Return [x, y] of the center of cell containing provided text 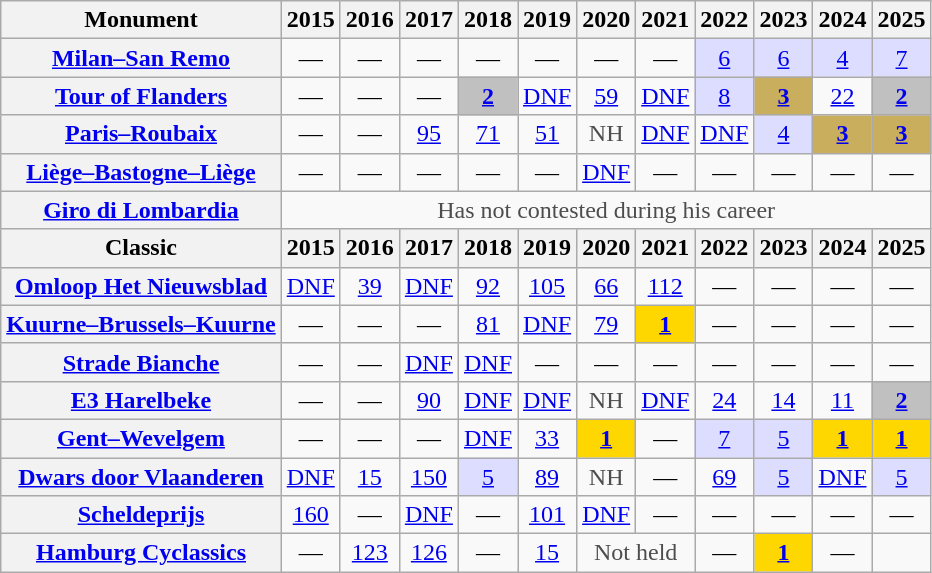
112 [666, 286]
24 [724, 400]
Milan–San Remo [141, 58]
Omloop Het Nieuwsblad [141, 286]
E3 Harelbeke [141, 400]
123 [370, 553]
Tour of Flanders [141, 96]
90 [428, 400]
150 [428, 477]
22 [842, 96]
Classic [141, 248]
Giro di Lombardia [141, 210]
95 [428, 134]
Liège–Bastogne–Liège [141, 172]
71 [488, 134]
8 [724, 96]
Monument [141, 20]
33 [548, 438]
69 [724, 477]
66 [606, 286]
Gent–Wevelgem [141, 438]
126 [428, 553]
101 [548, 515]
105 [548, 286]
Not held [636, 553]
92 [488, 286]
81 [488, 324]
Kuurne–Brussels–Kuurne [141, 324]
Hamburg Cyclassics [141, 553]
Scheldeprijs [141, 515]
Has not contested during his career [606, 210]
89 [548, 477]
160 [310, 515]
39 [370, 286]
51 [548, 134]
59 [606, 96]
79 [606, 324]
Paris–Roubaix [141, 134]
14 [784, 400]
11 [842, 400]
Dwars door Vlaanderen [141, 477]
Strade Bianche [141, 362]
